Identify which cell holds the provided text, then report its (X, Y) central coordinate. 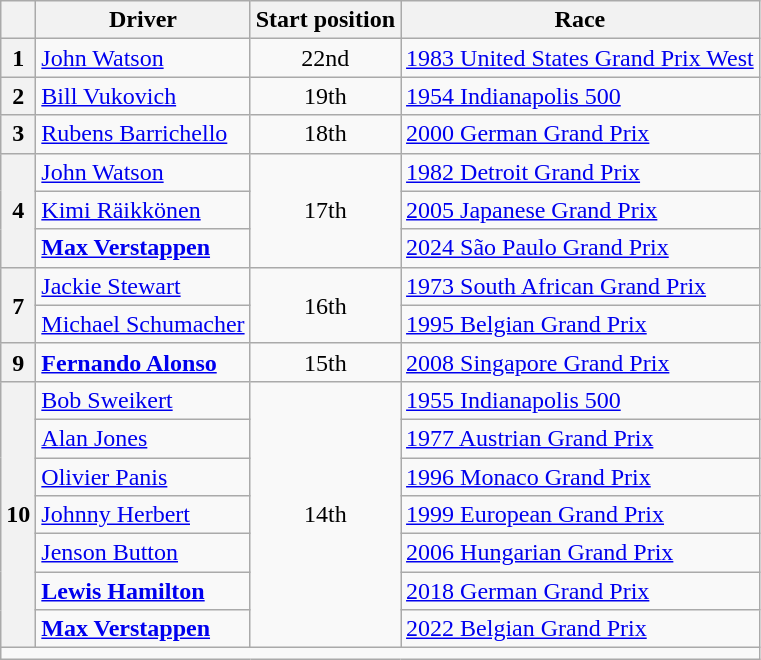
1982 Detroit Grand Prix (580, 172)
Alan Jones (143, 438)
Michael Schumacher (143, 324)
Olivier Panis (143, 477)
2005 Japanese Grand Prix (580, 210)
9 (18, 362)
Bill Vukovich (143, 96)
1983 United States Grand Prix West (580, 58)
19th (325, 96)
Rubens Barrichello (143, 134)
2008 Singapore Grand Prix (580, 362)
1977 Austrian Grand Prix (580, 438)
1995 Belgian Grand Prix (580, 324)
22nd (325, 58)
16th (325, 305)
1996 Monaco Grand Prix (580, 477)
17th (325, 210)
2022 Belgian Grand Prix (580, 629)
Bob Sweikert (143, 400)
Jackie Stewart (143, 286)
Kimi Räikkönen (143, 210)
1 (18, 58)
Race (580, 20)
Start position (325, 20)
1954 Indianapolis 500 (580, 96)
Driver (143, 20)
14th (325, 514)
2018 German Grand Prix (580, 591)
1973 South African Grand Prix (580, 286)
1999 European Grand Prix (580, 515)
Lewis Hamilton (143, 591)
Johnny Herbert (143, 515)
4 (18, 210)
2 (18, 96)
2006 Hungarian Grand Prix (580, 553)
2024 São Paulo Grand Prix (580, 248)
Fernando Alonso (143, 362)
18th (325, 134)
2000 German Grand Prix (580, 134)
3 (18, 134)
10 (18, 514)
Jenson Button (143, 553)
15th (325, 362)
1955 Indianapolis 500 (580, 400)
7 (18, 305)
